Identify which cell holds the provided text, then report its (X, Y) central coordinate. 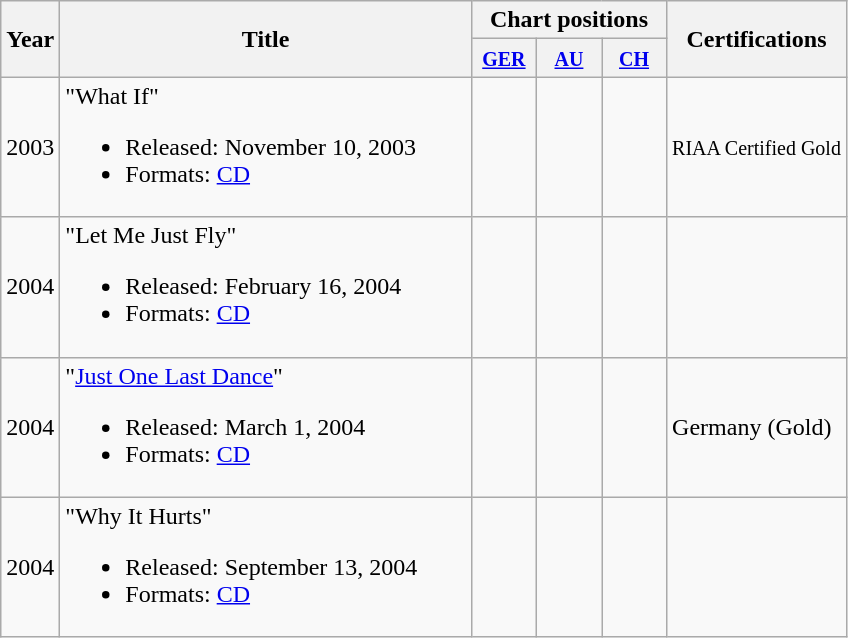
AU (568, 58)
Germany (Gold) (757, 427)
"What If"Released: November 10, 2003Formats: CD (266, 147)
Chart positions (568, 20)
"Let Me Just Fly"Released: February 16, 2004Formats: CD (266, 287)
2003 (30, 147)
"Just One Last Dance"Released: March 1, 2004Formats: CD (266, 427)
Title (266, 39)
RIAA Certified Gold (757, 147)
Certifications (757, 39)
GER (504, 58)
"Why It Hurts"Released: September 13, 2004Formats: CD (266, 567)
Year (30, 39)
CH (634, 58)
